Pinpoint the cell where the given text exists, returning its [x, y] midpoint coordinate. 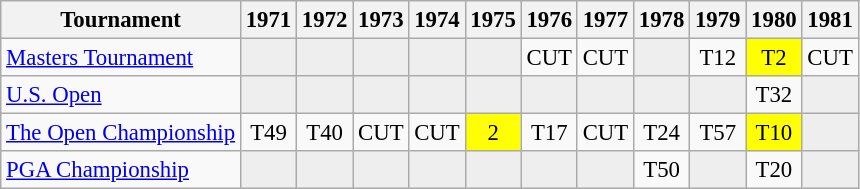
T50 [661, 170]
T57 [718, 133]
T20 [774, 170]
1974 [437, 20]
1980 [774, 20]
T12 [718, 58]
T24 [661, 133]
T32 [774, 95]
T2 [774, 58]
The Open Championship [121, 133]
2 [493, 133]
1978 [661, 20]
1972 [325, 20]
1979 [718, 20]
1981 [830, 20]
T49 [268, 133]
T10 [774, 133]
1977 [605, 20]
PGA Championship [121, 170]
T40 [325, 133]
Masters Tournament [121, 58]
1973 [381, 20]
T17 [549, 133]
Tournament [121, 20]
U.S. Open [121, 95]
1975 [493, 20]
1976 [549, 20]
1971 [268, 20]
